Output the (X, Y) coordinate of the center of the cell containing the given text.  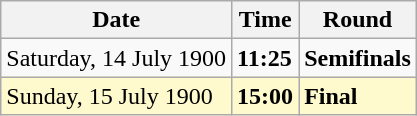
Saturday, 14 July 1900 (116, 58)
Date (116, 20)
Round (358, 20)
15:00 (266, 96)
11:25 (266, 58)
Sunday, 15 July 1900 (116, 96)
Time (266, 20)
Final (358, 96)
Semifinals (358, 58)
